Provide the (x, y) coordinate of the cell's center where the given text is located.  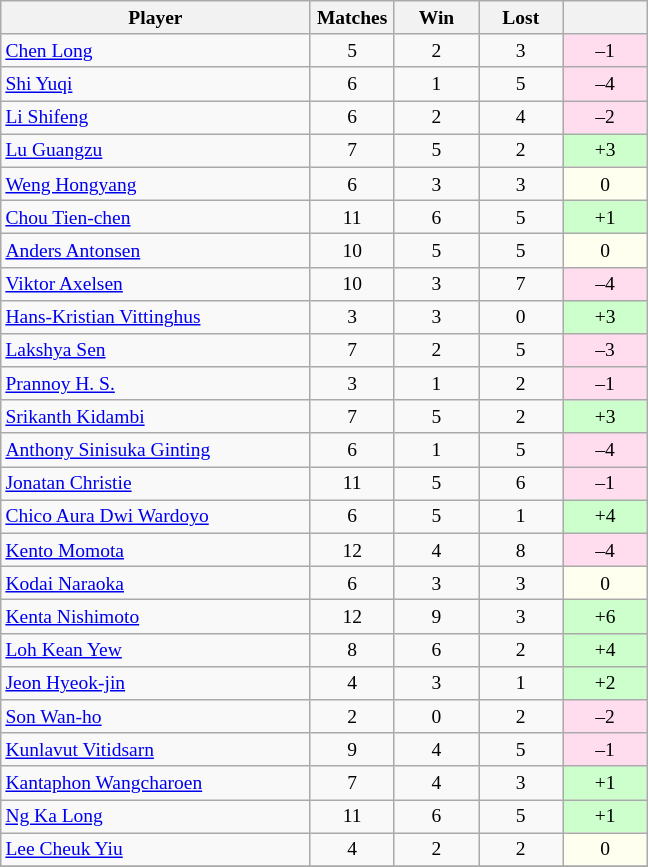
Lakshya Sen (156, 350)
Kenta Nishimoto (156, 616)
+6 (605, 616)
Viktor Axelsen (156, 284)
Jonatan Christie (156, 484)
Kodai Naraoka (156, 584)
–3 (605, 350)
Srikanth Kidambi (156, 416)
Kento Momota (156, 550)
Win (436, 18)
Kantaphon Wangcharoen (156, 782)
Loh Kean Yew (156, 650)
Anthony Sinisuka Ginting (156, 450)
Jeon Hyeok-jin (156, 682)
Son Wan-ho (156, 716)
Chico Aura Dwi Wardoyo (156, 516)
Li Shifeng (156, 118)
Weng Hongyang (156, 184)
Anders Antonsen (156, 250)
Hans-Kristian Vittinghus (156, 316)
Ng Ka Long (156, 816)
Kunlavut Vitidsarn (156, 750)
Lu Guangzu (156, 150)
Matches (352, 18)
Prannoy H. S. (156, 384)
Shi Yuqi (156, 84)
Lost (521, 18)
+2 (605, 682)
Player (156, 18)
Chen Long (156, 50)
Lee Cheuk Yiu (156, 850)
Chou Tien-chen (156, 216)
